Provide the (x, y) coordinate of the cell's center where the given text is located.  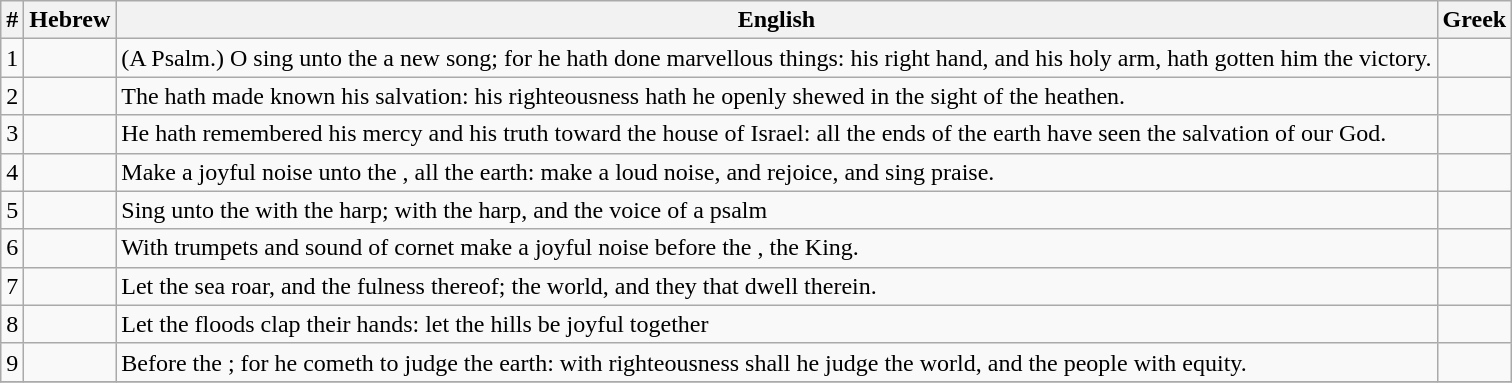
Sing unto the with the harp; with the harp, and the voice of a psalm (776, 210)
5 (12, 210)
Before the ; for he cometh to judge the earth: with righteousness shall he judge the world, and the people with equity. (776, 362)
Greek (1474, 20)
With trumpets and sound of cornet make a joyful noise before the , the King. (776, 248)
8 (12, 324)
# (12, 20)
7 (12, 286)
He hath remembered his mercy and his truth toward the house of Israel: all the ends of the earth have seen the salvation of our God. (776, 134)
6 (12, 248)
English (776, 20)
Hebrew (70, 20)
(A Psalm.) O sing unto the a new song; for he hath done marvellous things: his right hand, and his holy arm, hath gotten him the victory. (776, 58)
Make a joyful noise unto the , all the earth: make a loud noise, and rejoice, and sing praise. (776, 172)
Let the sea roar, and the fulness thereof; the world, and they that dwell therein. (776, 286)
3 (12, 134)
1 (12, 58)
9 (12, 362)
4 (12, 172)
The hath made known his salvation: his righteousness hath he openly shewed in the sight of the heathen. (776, 96)
2 (12, 96)
Let the floods clap their hands: let the hills be joyful together (776, 324)
